Return the (x, y) coordinate for the center point of the cell that contains the specified text.  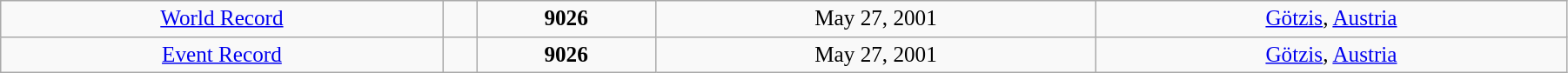
Event Record (222, 55)
World Record (222, 19)
